For the text-containing cell, return its midpoint in (x, y) coordinate format. 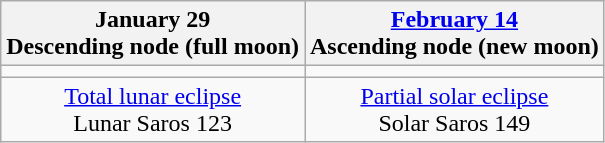
Partial solar eclipseSolar Saros 149 (454, 110)
February 14Ascending node (new moon) (454, 34)
January 29Descending node (full moon) (153, 34)
Total lunar eclipseLunar Saros 123 (153, 110)
